Extract the (X, Y) coordinate from the center of the cell holding the provided text.  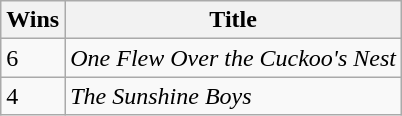
Title (234, 20)
Wins (33, 20)
4 (33, 96)
6 (33, 58)
The Sunshine Boys (234, 96)
One Flew Over the Cuckoo's Nest (234, 58)
